For the text-containing cell, return its midpoint in (x, y) coordinate format. 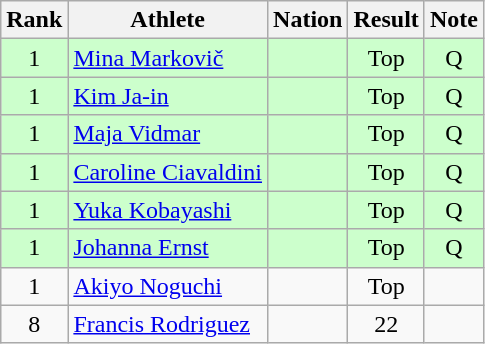
Note (454, 20)
Result (386, 20)
Francis Rodriguez (168, 324)
Johanna Ernst (168, 248)
Mina Markovič (168, 58)
Yuka Kobayashi (168, 210)
22 (386, 324)
Athlete (168, 20)
Akiyo Noguchi (168, 286)
Nation (308, 20)
Rank (34, 20)
Kim Ja-in (168, 96)
8 (34, 324)
Caroline Ciavaldini (168, 172)
Maja Vidmar (168, 134)
